Return [X, Y] of the center of cell containing provided text 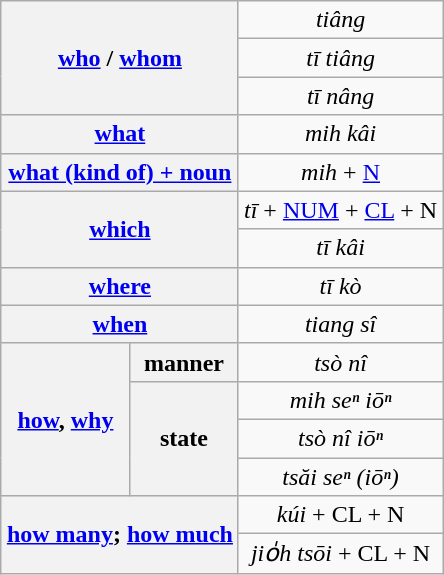
mih seⁿ iōⁿ [340, 400]
who / whom [120, 58]
tī kâi [340, 248]
when [120, 324]
mih + N [340, 172]
tiang sî [340, 324]
how many; how much [120, 535]
what [120, 134]
tsò nî iōⁿ [340, 438]
tsăi seⁿ (iōⁿ) [340, 477]
where [120, 286]
jio̍h tsōi + CL + N [340, 554]
manner [184, 362]
what (kind of) + noun [120, 172]
tiâng [340, 20]
how, why [65, 419]
state [184, 438]
tī tiâng [340, 58]
which [120, 229]
tī nâng [340, 96]
tī + NUM + CL + N [340, 210]
tsò nî [340, 362]
mih kâi [340, 134]
kúi + CL + N [340, 515]
tī kò [340, 286]
